Determine the (x, y) coordinate at the center of the cell enclosing the given text.  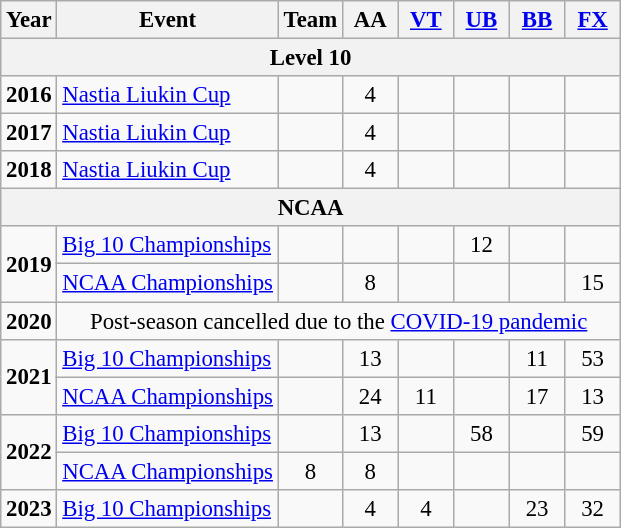
Team (310, 20)
Year (29, 20)
59 (593, 433)
UB (482, 20)
53 (593, 358)
2019 (29, 264)
VT (426, 20)
2020 (29, 321)
Level 10 (311, 58)
2023 (29, 509)
2021 (29, 376)
2022 (29, 452)
AA (370, 20)
BB (537, 20)
2018 (29, 170)
15 (593, 283)
12 (482, 245)
58 (482, 433)
FX (593, 20)
Post-season cancelled due to the COVID-19 pandemic (339, 321)
NCAA (311, 208)
Event (168, 20)
17 (537, 396)
24 (370, 396)
2016 (29, 95)
32 (593, 509)
23 (537, 509)
2017 (29, 133)
